Pinpoint the cell where the given text exists, returning its (X, Y) midpoint coordinate. 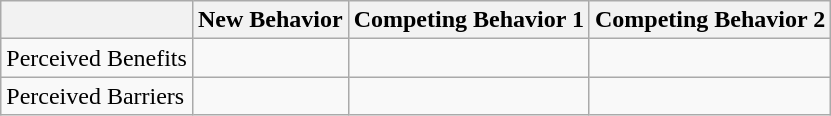
Competing Behavior 1 (468, 20)
Perceived Barriers (97, 96)
New Behavior (270, 20)
Competing Behavior 2 (710, 20)
Perceived Benefits (97, 58)
